Return (X, Y) of the center of cell containing provided text 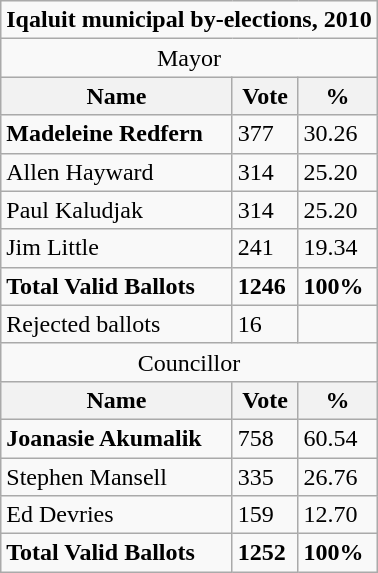
377 (265, 134)
Iqaluit municipal by-elections, 2010 (189, 20)
Joanasie Akumalik (116, 438)
30.26 (338, 134)
Councillor (189, 362)
Mayor (189, 58)
19.34 (338, 248)
Jim Little (116, 248)
Madeleine Redfern (116, 134)
Ed Devries (116, 515)
12.70 (338, 515)
Rejected ballots (116, 324)
Stephen Mansell (116, 477)
60.54 (338, 438)
1252 (265, 553)
758 (265, 438)
1246 (265, 286)
26.76 (338, 477)
335 (265, 477)
Allen Hayward (116, 172)
159 (265, 515)
241 (265, 248)
16 (265, 324)
Paul Kaludjak (116, 210)
